Locate the cell with the specified text and output its (x, y) center coordinate. 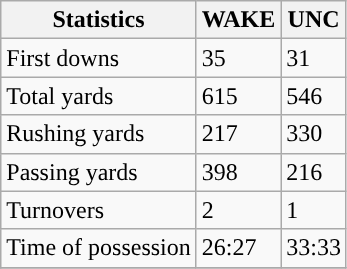
Rushing yards (99, 134)
UNC (314, 20)
2 (238, 210)
1 (314, 210)
398 (238, 172)
Passing yards (99, 172)
546 (314, 96)
Total yards (99, 96)
31 (314, 58)
217 (238, 134)
First downs (99, 58)
216 (314, 172)
615 (238, 96)
26:27 (238, 248)
Time of possession (99, 248)
WAKE (238, 20)
330 (314, 134)
Statistics (99, 20)
33:33 (314, 248)
Turnovers (99, 210)
35 (238, 58)
